Scan for the cell matching the given text and deliver its [X, Y] coordinate at center. 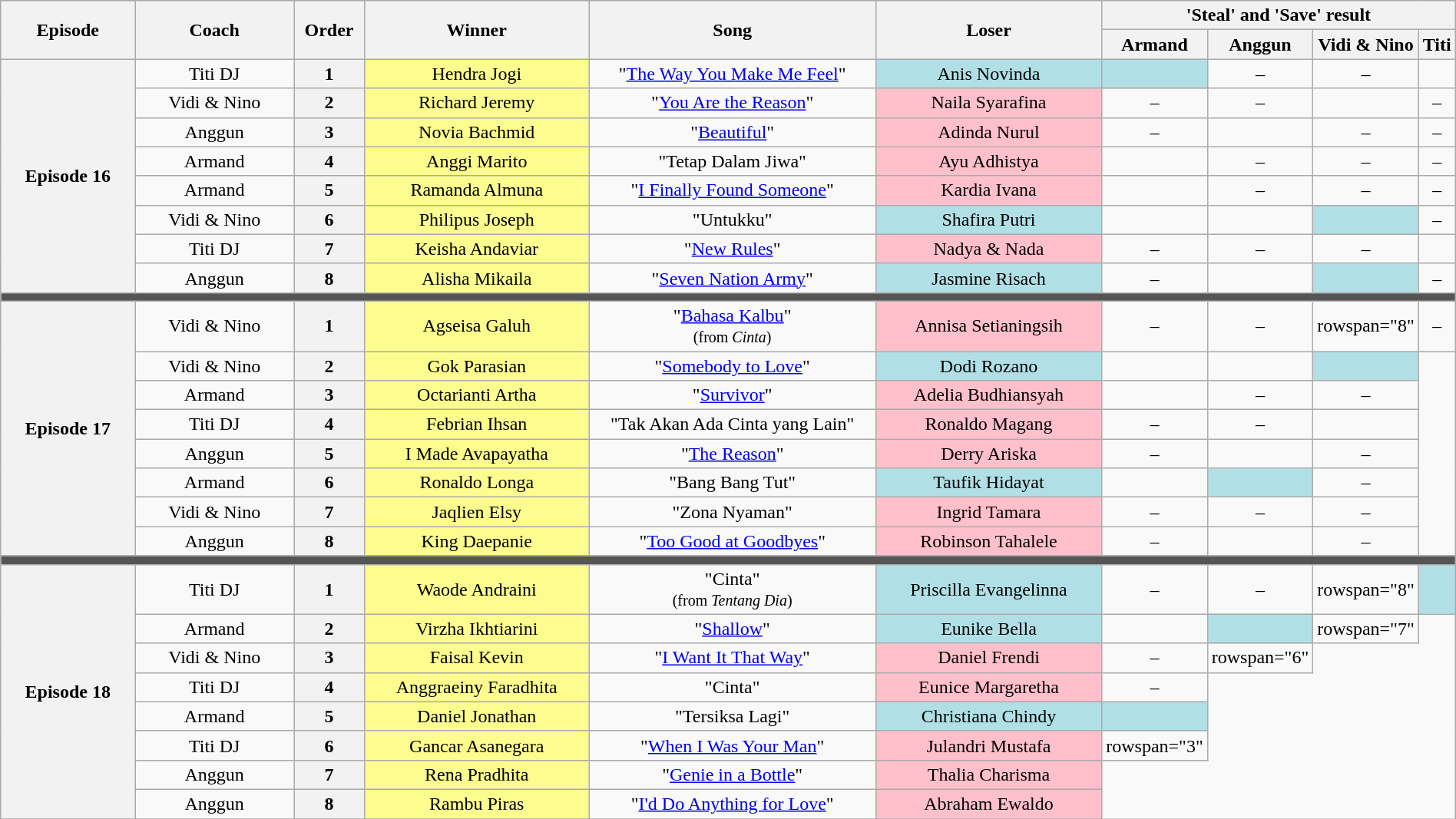
Kardia Ivana [988, 190]
Virzha Ikhtiarini [476, 629]
Richard Jeremy [476, 103]
Ingrid Tamara [988, 512]
"Too Good at Goodbyes" [733, 541]
Jasmine Risach [988, 278]
rowspan="7" [1366, 629]
Keisha Andaviar [476, 249]
Ronaldo Longa [476, 483]
Adinda Nurul [988, 132]
Daniel Jonathan [476, 716]
Christiana Chindy [988, 716]
Rambu Piras [476, 804]
"I Finally Found Someone" [733, 190]
"Tersiksa Lagi" [733, 716]
Gancar Asanegara [476, 745]
"Zona Nyaman" [733, 512]
Ronaldo Magang [988, 424]
Anggraeiny Faradhita [476, 687]
Febrian Ihsan [476, 424]
Robinson Tahalele [988, 541]
Agseisa Galuh [476, 325]
'Steal' and 'Save' result [1279, 15]
Rena Pradhita [476, 774]
Priscilla Evangelinna [988, 589]
Faisal Kevin [476, 658]
Winner [476, 30]
Eunike Bella [988, 629]
Hendra Jogi [476, 74]
Nadya & Nada [988, 249]
Jaqlien Elsy [476, 512]
Waode Andraini [476, 589]
Episode 18 [68, 692]
"Bahasa Kalbu"(from Cinta) [733, 325]
"New Rules" [733, 249]
"Seven Nation Army" [733, 278]
Shafira Putri [988, 220]
Julandri Mustafa [988, 745]
Philipus Joseph [476, 220]
"When I Was Your Man" [733, 745]
"I Want It That Way" [733, 658]
"Genie in a Bottle" [733, 774]
Abraham Ewaldo [988, 804]
rowspan="3" [1155, 745]
King Daepanie [476, 541]
I Made Avapayatha [476, 454]
Annisa Setianingsih [988, 325]
Loser [988, 30]
Ayu Adhistya [988, 161]
"Beautiful" [733, 132]
Episode 17 [68, 428]
Octarianti Artha [476, 395]
"The Way You Make Me Feel" [733, 74]
Coach [215, 30]
"Bang Bang Tut" [733, 483]
Order [329, 30]
Eunice Margaretha [988, 687]
"I'd Do Anything for Love" [733, 804]
Ramanda Almuna [476, 190]
Gok Parasian [476, 366]
Taufik Hidayat [988, 483]
Alisha Mikaila [476, 278]
"Cinta"(from Tentang Dia) [733, 589]
rowspan="6" [1260, 658]
"Tetap Dalam Jiwa" [733, 161]
"Shallow" [733, 629]
"Somebody to Love" [733, 366]
"Untukku" [733, 220]
Anggi Marito [476, 161]
Dodi Rozano [988, 366]
Episode 16 [68, 176]
Daniel Frendi [988, 658]
Novia Bachmid [476, 132]
Adelia Budhiansyah [988, 395]
"You Are the Reason" [733, 103]
Episode [68, 30]
Naila Syarafina [988, 103]
Titi [1437, 45]
Derry Ariska [988, 454]
"The Reason" [733, 454]
Anis Novinda [988, 74]
Song [733, 30]
"Tak Akan Ada Cinta yang Lain" [733, 424]
"Survivor" [733, 395]
"Cinta" [733, 687]
Thalia Charisma [988, 774]
